Return the [X, Y] coordinate for the center point of the cell that contains the specified text.  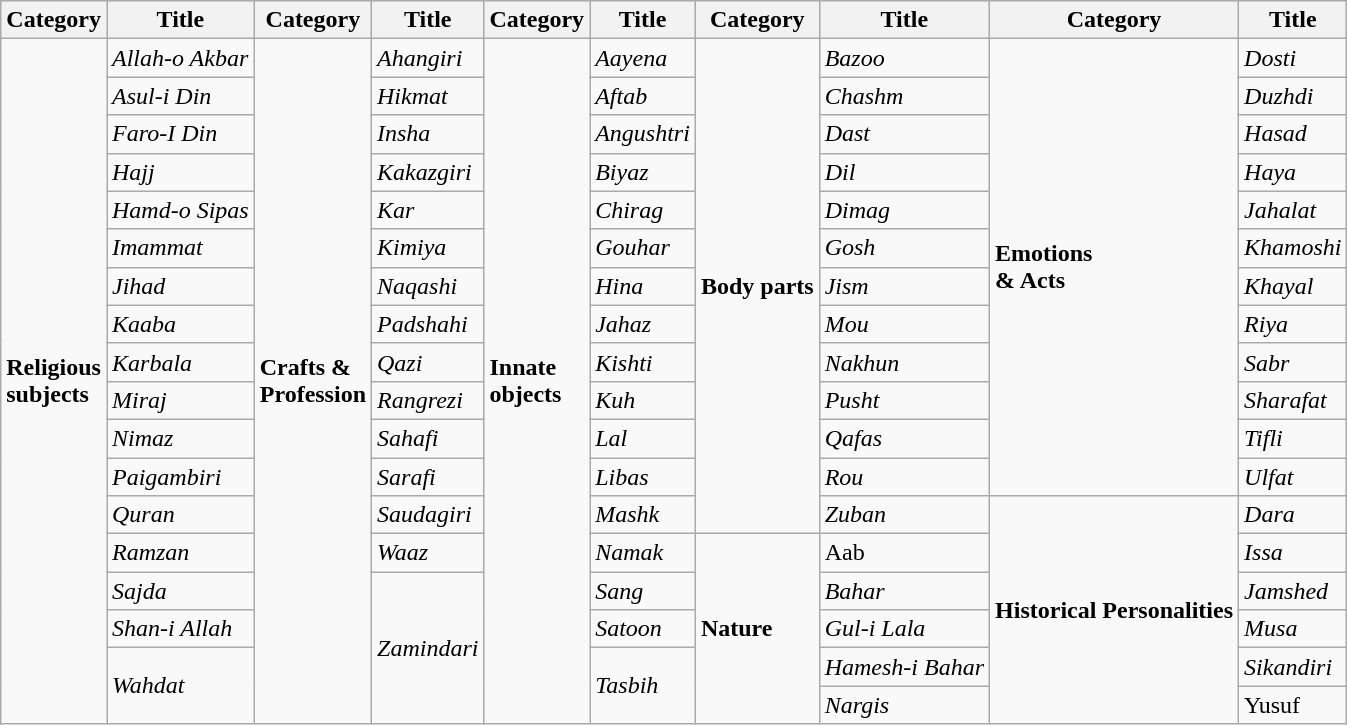
Sajda [180, 591]
Zamindari [428, 648]
Chirag [643, 210]
Sahafi [428, 438]
Rangrezi [428, 400]
Zuban [904, 515]
Issa [1293, 553]
Tasbih [643, 686]
Kimiya [428, 248]
Angushtri [643, 134]
Saudagiri [428, 515]
Hikmat [428, 96]
Dast [904, 134]
Hajj [180, 172]
Naqashi [428, 286]
Jism [904, 286]
Wahdat [180, 686]
Dimag [904, 210]
Crafts &Profession [312, 382]
Tifli [1293, 438]
Kishti [643, 362]
Innateobjects [537, 382]
Quran [180, 515]
Religioussubjects [54, 382]
Dil [904, 172]
Imammat [180, 248]
Namak [643, 553]
Aftab [643, 96]
Ulfat [1293, 477]
Allah-o Akbar [180, 58]
Sang [643, 591]
Ahangiri [428, 58]
Sharafat [1293, 400]
Dara [1293, 515]
Padshahi [428, 324]
Jahaz [643, 324]
Emotions& Acts [1114, 268]
Historical Personalities [1114, 610]
Asul-i Din [180, 96]
Yusuf [1293, 705]
Hasad [1293, 134]
Shan-i Allah [180, 629]
Nature [757, 629]
Nargis [904, 705]
Gul-i Lala [904, 629]
Aayena [643, 58]
Musa [1293, 629]
Aab [904, 553]
Pusht [904, 400]
Lal [643, 438]
Sabr [1293, 362]
Kuh [643, 400]
Chashm [904, 96]
Bahar [904, 591]
Nimaz [180, 438]
Sarafi [428, 477]
Nakhun [904, 362]
Ramzan [180, 553]
Khamoshi [1293, 248]
Faro-I Din [180, 134]
Qafas [904, 438]
Duzhdi [1293, 96]
Jahalat [1293, 210]
Sikandiri [1293, 667]
Qazi [428, 362]
Waaz [428, 553]
Libas [643, 477]
Body parts [757, 286]
Insha [428, 134]
Jihad [180, 286]
Satoon [643, 629]
Kar [428, 210]
Hamesh-i Bahar [904, 667]
Rou [904, 477]
Bazoo [904, 58]
Kakazgiri [428, 172]
Kaaba [180, 324]
Biyaz [643, 172]
Miraj [180, 400]
Mashk [643, 515]
Mou [904, 324]
Karbala [180, 362]
Hina [643, 286]
Khayal [1293, 286]
Gosh [904, 248]
Hamd-o Sipas [180, 210]
Dosti [1293, 58]
Jamshed [1293, 591]
Paigambiri [180, 477]
Gouhar [643, 248]
Haya [1293, 172]
Riya [1293, 324]
